Return [x, y] of the center of cell containing provided text 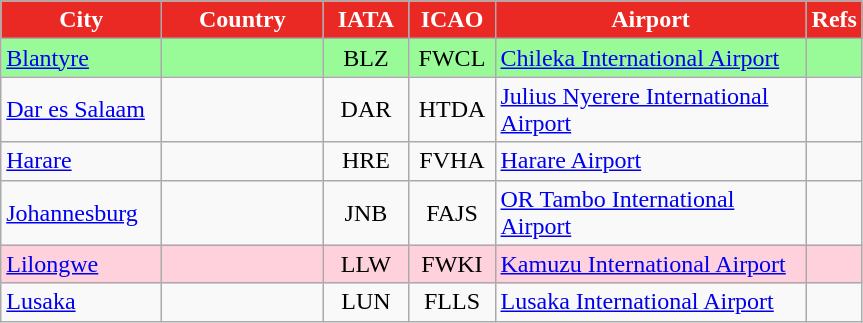
City [82, 20]
HTDA [452, 110]
Harare Airport [650, 161]
Country [242, 20]
Lusaka International Airport [650, 302]
Lilongwe [82, 264]
JNB [366, 212]
Lusaka [82, 302]
IATA [366, 20]
Refs [834, 20]
LUN [366, 302]
Harare [82, 161]
LLW [366, 264]
Dar es Salaam [82, 110]
FVHA [452, 161]
Johannesburg [82, 212]
Kamuzu International Airport [650, 264]
Airport [650, 20]
BLZ [366, 58]
DAR [366, 110]
Blantyre [82, 58]
FWCL [452, 58]
FAJS [452, 212]
HRE [366, 161]
Chileka International Airport [650, 58]
ICAO [452, 20]
Julius Nyerere International Airport [650, 110]
FLLS [452, 302]
OR Tambo International Airport [650, 212]
FWKI [452, 264]
